Return the (X, Y) coordinate for the center point of the cell that contains the specified text.  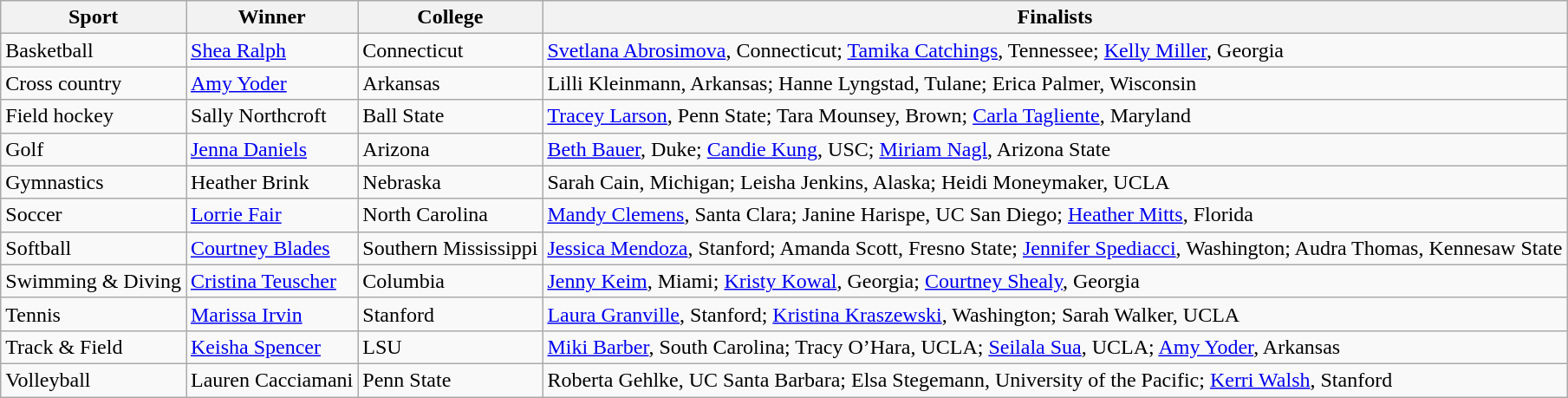
Connecticut (451, 50)
Lilli Kleinmann, Arkansas; Hanne Lyngstad, Tulane; Erica Palmer, Wisconsin (1055, 83)
Stanford (451, 314)
Tracey Larson, Penn State; Tara Mounsey, Brown; Carla Tagliente, Maryland (1055, 116)
Shea Ralph (271, 50)
Sally Northcroft (271, 116)
Winner (271, 17)
Track & Field (94, 347)
Jenny Keim, Miami; Kristy Kowal, Georgia; Courtney Shealy, Georgia (1055, 281)
Southern Mississippi (451, 248)
Field hockey (94, 116)
Lauren Cacciamani (271, 380)
Heather Brink (271, 182)
Lorrie Fair (271, 215)
LSU (451, 347)
Tennis (94, 314)
Nebraska (451, 182)
Basketball (94, 50)
Golf (94, 149)
Miki Barber, South Carolina; Tracy O’Hara, UCLA; Seilala Sua, UCLA; Amy Yoder, Arkansas (1055, 347)
Cross country (94, 83)
Marissa Irvin (271, 314)
Finalists (1055, 17)
Softball (94, 248)
Cristina Teuscher (271, 281)
Courtney Blades (271, 248)
Beth Bauer, Duke; Candie Kung, USC; Miriam Nagl, Arizona State (1055, 149)
Roberta Gehlke, UC Santa Barbara; Elsa Stegemann, University of the Pacific; Kerri Walsh, Stanford (1055, 380)
Svetlana Abrosimova, Connecticut; Tamika Catchings, Tennessee; Kelly Miller, Georgia (1055, 50)
Volleyball (94, 380)
Swimming & Diving (94, 281)
Columbia (451, 281)
Jessica Mendoza, Stanford; Amanda Scott, Fresno State; Jennifer Spediacci, Washington; Audra Thomas, Kennesaw State (1055, 248)
Keisha Spencer (271, 347)
Sport (94, 17)
Ball State (451, 116)
Jenna Daniels (271, 149)
Soccer (94, 215)
Sarah Cain, Michigan; Leisha Jenkins, Alaska; Heidi Moneymaker, UCLA (1055, 182)
North Carolina (451, 215)
Arkansas (451, 83)
College (451, 17)
Amy Yoder (271, 83)
Gymnastics (94, 182)
Laura Granville, Stanford; Kristina Kraszewski, Washington; Sarah Walker, UCLA (1055, 314)
Penn State (451, 380)
Arizona (451, 149)
Mandy Clemens, Santa Clara; Janine Harispe, UC San Diego; Heather Mitts, Florida (1055, 215)
